Find where the given text appears and provide that cell's center as (x, y) coordinate. 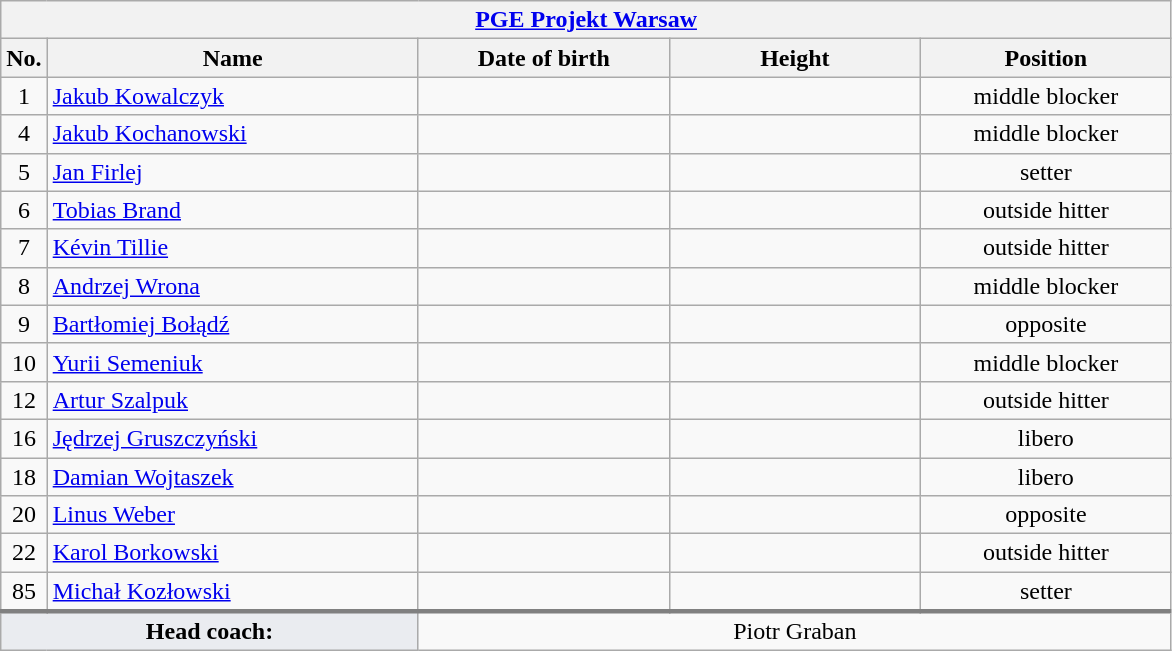
Yurii Semeniuk (232, 362)
Kévin Tillie (232, 248)
Name (232, 58)
Bartłomiej Bołądź (232, 324)
Height (794, 58)
PGE Projekt Warsaw (586, 20)
Date of birth (544, 58)
Piotr Graban (794, 631)
20 (24, 515)
Damian Wojtaszek (232, 477)
22 (24, 553)
9 (24, 324)
16 (24, 438)
Jakub Kochanowski (232, 134)
1 (24, 96)
Karol Borkowski (232, 553)
No. (24, 58)
7 (24, 248)
Michał Kozłowski (232, 592)
5 (24, 172)
Tobias Brand (232, 210)
Jakub Kowalczyk (232, 96)
10 (24, 362)
Andrzej Wrona (232, 286)
85 (24, 592)
Jan Firlej (232, 172)
18 (24, 477)
Jędrzej Gruszczyński (232, 438)
Linus Weber (232, 515)
4 (24, 134)
12 (24, 400)
Artur Szalpuk (232, 400)
Position (1046, 58)
8 (24, 286)
6 (24, 210)
Head coach: (210, 631)
